Return [x, y] of the center of cell containing provided text 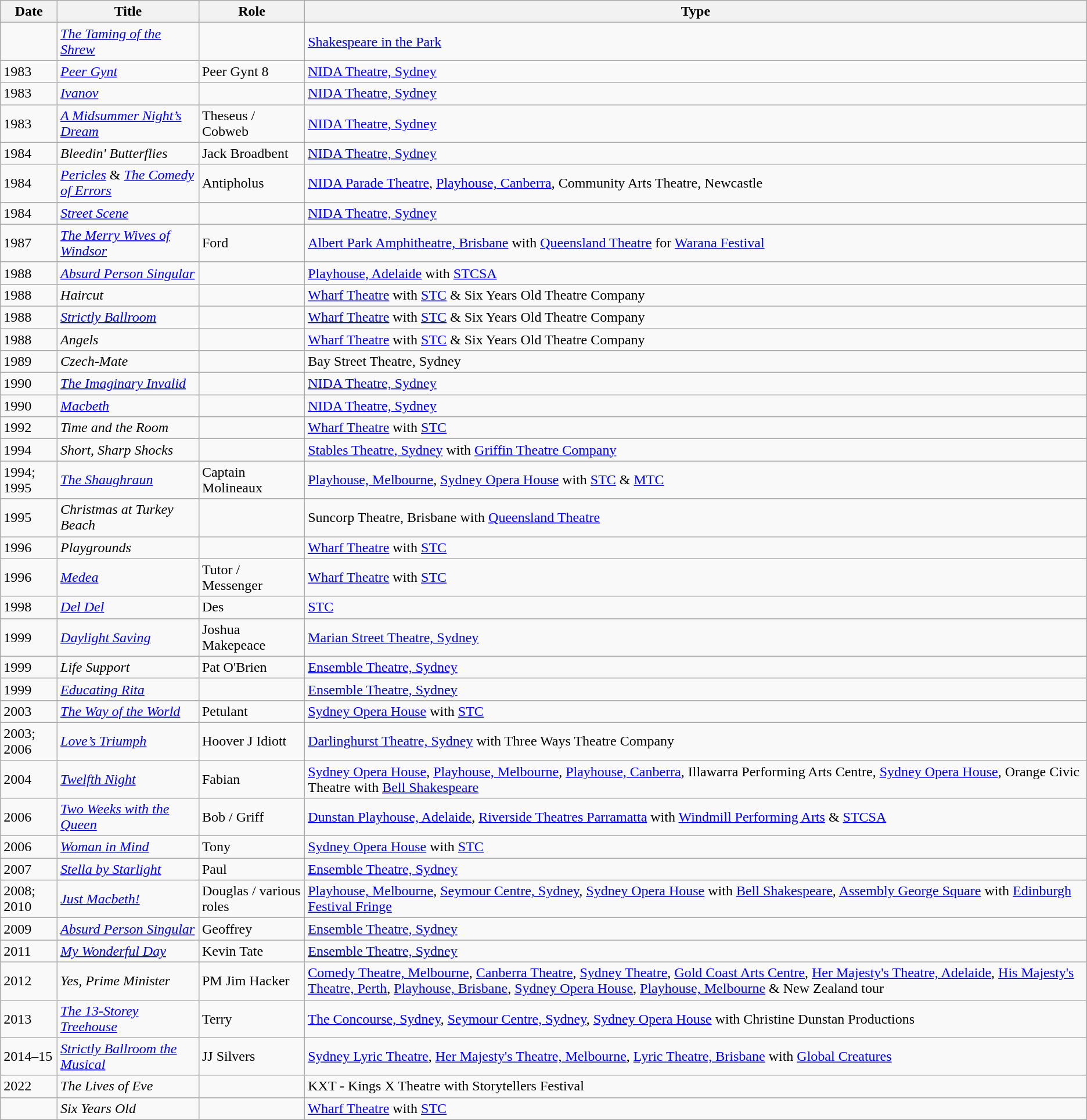
NIDA Parade Theatre, Playhouse, Canberra, Community Arts Theatre, Newcastle [696, 183]
Pat O'Brien [251, 667]
1992 [29, 428]
Life Support [128, 667]
Playgrounds [128, 548]
Douglas / various roles [251, 899]
2022 [29, 1086]
2007 [29, 869]
Albert Park Amphitheatre, Brisbane with Queensland Theatre for Warana Festival [696, 243]
Czech-Mate [128, 362]
Playhouse, Melbourne, Sydney Opera House with STC & MTC [696, 480]
Des [251, 607]
Just Macbeth! [128, 899]
Peer Gynt [128, 71]
Two Weeks with the Queen [128, 818]
Street Scene [128, 213]
Christmas at Turkey Beach [128, 518]
The 13-Storey Treehouse [128, 1018]
The Imaginary Invalid [128, 384]
The Lives of Eve [128, 1086]
The Shaughraun [128, 480]
PM Jim Hacker [251, 981]
Suncorp Theatre, Brisbane with Queensland Theatre [696, 518]
Del Del [128, 607]
Tutor / Messenger [251, 577]
Title [128, 12]
Sydney Lyric Theatre, Her Majesty's Theatre, Melbourne, Lyric Theatre, Brisbane with Global Creatures [696, 1057]
2003 [29, 711]
Captain Molineaux [251, 480]
The Way of the World [128, 711]
Darlinghurst Theatre, Sydney with Three Ways Theatre Company [696, 741]
Time and the Room [128, 428]
The Merry Wives of Windsor [128, 243]
2011 [29, 951]
2013 [29, 1018]
Marian Street Theatre, Sydney [696, 638]
Joshua Makepeace [251, 638]
Fabian [251, 779]
2014–15 [29, 1057]
Theseus / Cobweb [251, 123]
Date [29, 12]
Ford [251, 243]
Bay Street Theatre, Sydney [696, 362]
2004 [29, 779]
Terry [251, 1018]
Geoffrey [251, 929]
Stables Theatre, Sydney with Griffin Theatre Company [696, 450]
Bob / Griff [251, 818]
Stella by Starlight [128, 869]
Antipholus [251, 183]
2008; 2010 [29, 899]
Pericles & The Comedy of Errors [128, 183]
The Concourse, Sydney, Seymour Centre, Sydney, Sydney Opera House with Christine Dunstan Productions [696, 1018]
Bleedin' Butterflies [128, 153]
Paul [251, 869]
1994; 1995 [29, 480]
Love’s Triumph [128, 741]
Macbeth [128, 406]
KXT - Kings X Theatre with Storytellers Festival [696, 1086]
JJ Silvers [251, 1057]
Ivanov [128, 93]
1987 [29, 243]
Playhouse, Melbourne, Seymour Centre, Sydney, Sydney Opera House with Bell Shakespeare, Assembly George Square with Edinburgh Festival Fringe [696, 899]
Kevin Tate [251, 951]
Role [251, 12]
Strictly Ballroom [128, 317]
Peer Gynt 8 [251, 71]
Educating Rita [128, 689]
Daylight Saving [128, 638]
My Wonderful Day [128, 951]
Type [696, 12]
A Midsummer Night’s Dream [128, 123]
2003; 2006 [29, 741]
Haircut [128, 295]
Playhouse, Adelaide with STCSA [696, 273]
Petulant [251, 711]
1994 [29, 450]
1995 [29, 518]
1989 [29, 362]
STC [696, 607]
Six Years Old [128, 1108]
Woman in Mind [128, 847]
Twelfth Night [128, 779]
2012 [29, 981]
The Taming of the Shrew [128, 42]
Dunstan Playhouse, Adelaide, Riverside Theatres Parramatta with Windmill Performing Arts & STCSA [696, 818]
Hoover J Idiott [251, 741]
Shakespeare in the Park [696, 42]
Yes, Prime Minister [128, 981]
Jack Broadbent [251, 153]
Tony [251, 847]
Angels [128, 340]
Strictly Ballroom the Musical [128, 1057]
Medea [128, 577]
2009 [29, 929]
1998 [29, 607]
Short, Sharp Shocks [128, 450]
